Scan for the cell matching the given text and deliver its (X, Y) coordinate at center. 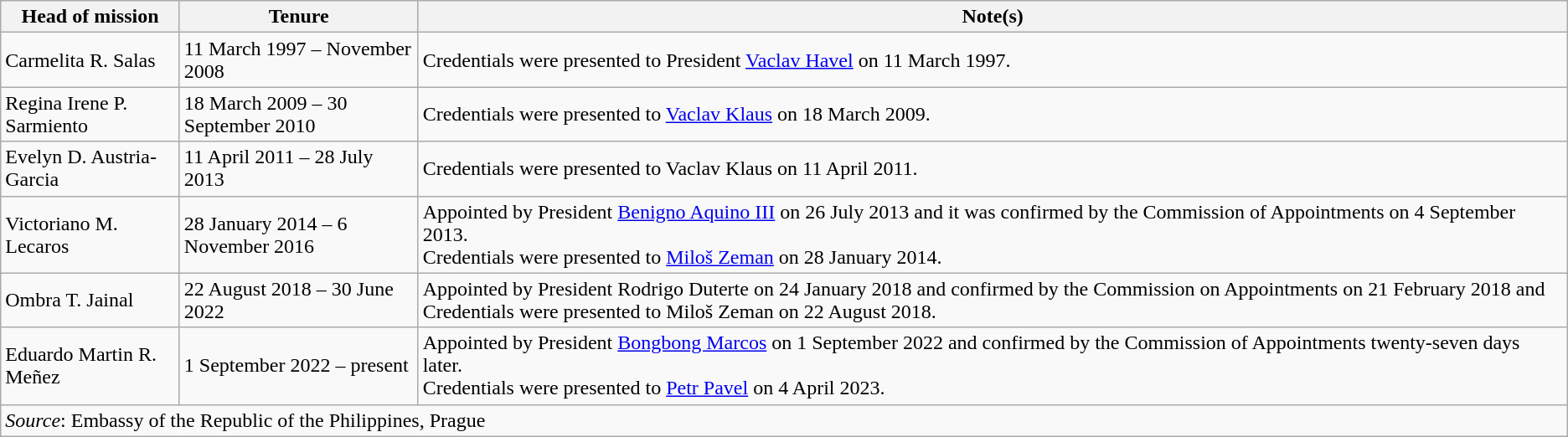
Evelyn D. Austria-Garcia (90, 169)
1 September 2022 – present (298, 366)
Victoriano M. Lecaros (90, 234)
Credentials were presented to Vaclav Klaus on 18 March 2009. (993, 114)
Credentials were presented to President Vaclav Havel on 11 March 1997. (993, 60)
Credentials were presented to Vaclav Klaus on 11 April 2011. (993, 169)
Head of mission (90, 17)
Source: Embassy of the Republic of the Philippines, Prague (784, 420)
Ombra T. Jainal (90, 300)
11 March 1997 – November 2008 (298, 60)
28 January 2014 – 6 November 2016 (298, 234)
Tenure (298, 17)
Carmelita R. Salas (90, 60)
18 March 2009 – 30 September 2010 (298, 114)
Eduardo Martin R. Meñez (90, 366)
22 August 2018 – 30 June 2022 (298, 300)
Note(s) (993, 17)
11 April 2011 – 28 July 2013 (298, 169)
Regina Irene P. Sarmiento (90, 114)
